Search for the cell housing the specified text and yield its (X, Y) center coordinate. 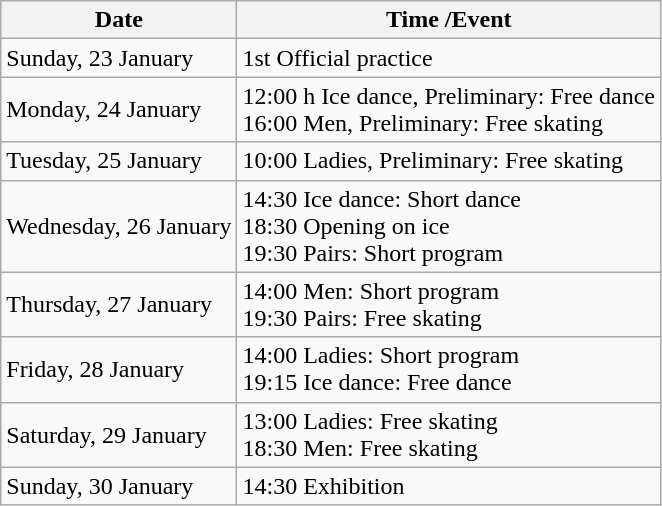
Monday, 24 January (119, 110)
10:00 Ladies, Preliminary: Free skating (449, 161)
14:00 Men: Short program 19:30 Pairs: Free skating (449, 304)
Sunday, 23 January (119, 58)
Wednesday, 26 January (119, 226)
Friday, 28 January (119, 370)
12:00 h Ice dance, Preliminary: Free dance 16:00 Men, Preliminary: Free skating (449, 110)
13:00 Ladies: Free skating 18:30 Men: Free skating (449, 434)
Tuesday, 25 January (119, 161)
Sunday, 30 January (119, 486)
Saturday, 29 January (119, 434)
14:30 Ice dance: Short dance 18:30 Opening on ice 19:30 Pairs: Short program (449, 226)
14:00 Ladies: Short program 19:15 Ice dance: Free dance (449, 370)
Date (119, 20)
1st Official practice (449, 58)
Thursday, 27 January (119, 304)
14:30 Exhibition (449, 486)
Time /Event (449, 20)
